Capture the cell that displays the provided text and extract its [X, Y] central coordinate. 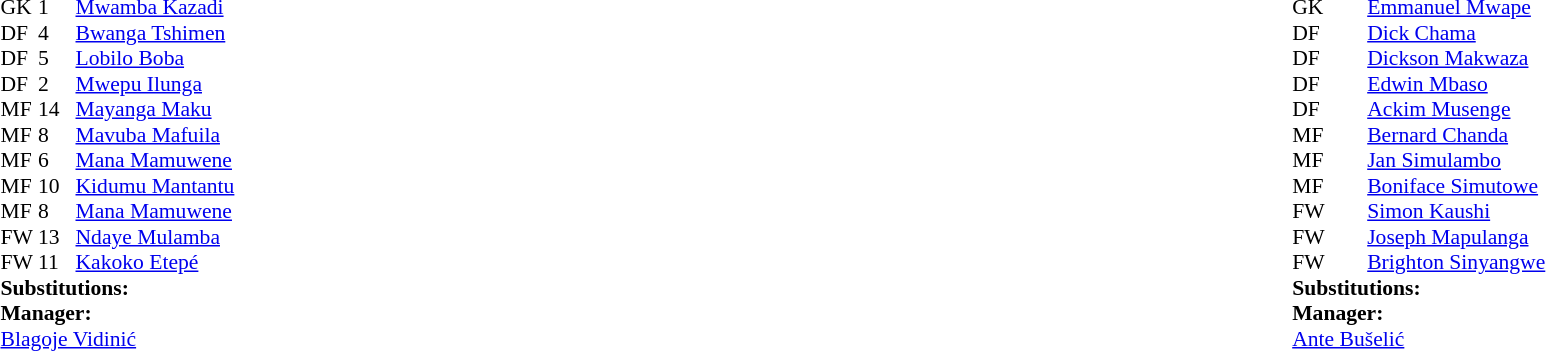
Boniface Simutowe [1456, 186]
Brighton Sinyangwe [1456, 263]
Dickson Makwaza [1456, 59]
Mayanga Maku [156, 109]
5 [57, 59]
Kakoko Etepé [156, 263]
Lobilo Boba [156, 59]
11 [57, 263]
Jan Simulambo [1456, 161]
Ackim Musenge [1456, 109]
Edwin Mbaso [1456, 84]
Bernard Chanda [1456, 135]
Bwanga Tshimen [156, 33]
14 [57, 109]
Kidumu Mantantu [156, 186]
Mavuba Mafuila [156, 135]
6 [57, 161]
2 [57, 84]
10 [57, 186]
4 [57, 33]
Joseph Mapulanga [1456, 237]
Simon Kaushi [1456, 211]
Dick Chama [1456, 33]
13 [57, 237]
Mwepu Ilunga [156, 84]
Ndaye Mulamba [156, 237]
